Return the [x, y] coordinate for the center point of the cell that contains the specified text.  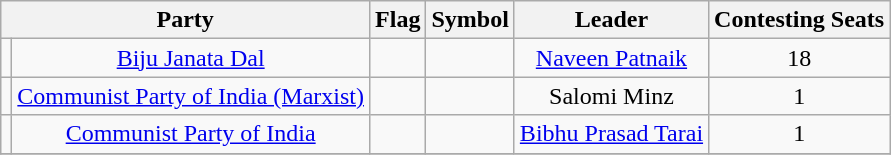
Leader [611, 20]
18 [800, 58]
Communist Party of India [191, 134]
Flag [398, 20]
Contesting Seats [800, 20]
Biju Janata Dal [191, 58]
Communist Party of India (Marxist) [191, 96]
Symbol [470, 20]
Naveen Patnaik [611, 58]
Salomi Minz [611, 96]
Party [186, 20]
Bibhu Prasad Tarai [611, 134]
